Output the [x, y] coordinate of the center of the cell containing the given text.  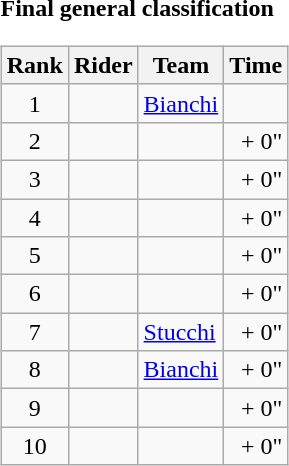
4 [34, 217]
5 [34, 256]
Rank [34, 65]
Stucchi [181, 332]
2 [34, 141]
Team [181, 65]
9 [34, 408]
Rider [103, 65]
3 [34, 179]
10 [34, 446]
Time [256, 65]
1 [34, 103]
8 [34, 370]
7 [34, 332]
6 [34, 294]
